Return the [x, y] coordinate for the center point of the cell that contains the specified text.  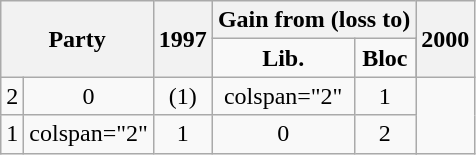
2000 [446, 39]
1997 [182, 39]
Lib. [283, 58]
Party [78, 39]
Gain from (loss to) [314, 20]
Bloc [385, 58]
(1) [182, 96]
